Capture the cell that displays the provided text and extract its [x, y] central coordinate. 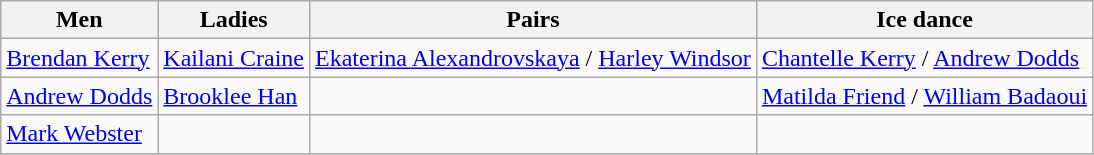
Men [80, 20]
Andrew Dodds [80, 96]
Matilda Friend / William Badaoui [924, 96]
Chantelle Kerry / Andrew Dodds [924, 58]
Pairs [532, 20]
Ekaterina Alexandrovskaya / Harley Windsor [532, 58]
Ice dance [924, 20]
Kailani Craine [234, 58]
Ladies [234, 20]
Brooklee Han [234, 96]
Brendan Kerry [80, 58]
Mark Webster [80, 134]
